Locate the cell with the specified text and output its [x, y] center coordinate. 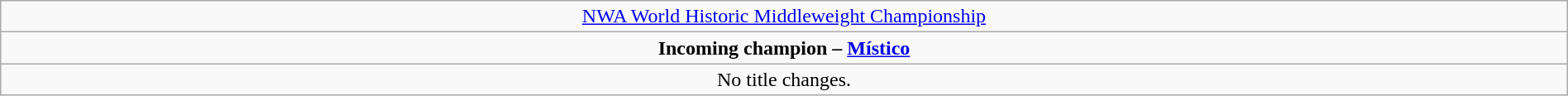
No title changes. [784, 79]
NWA World Historic Middleweight Championship [784, 17]
Incoming champion – Místico [784, 48]
